Search for the cell housing the specified text and yield its [X, Y] center coordinate. 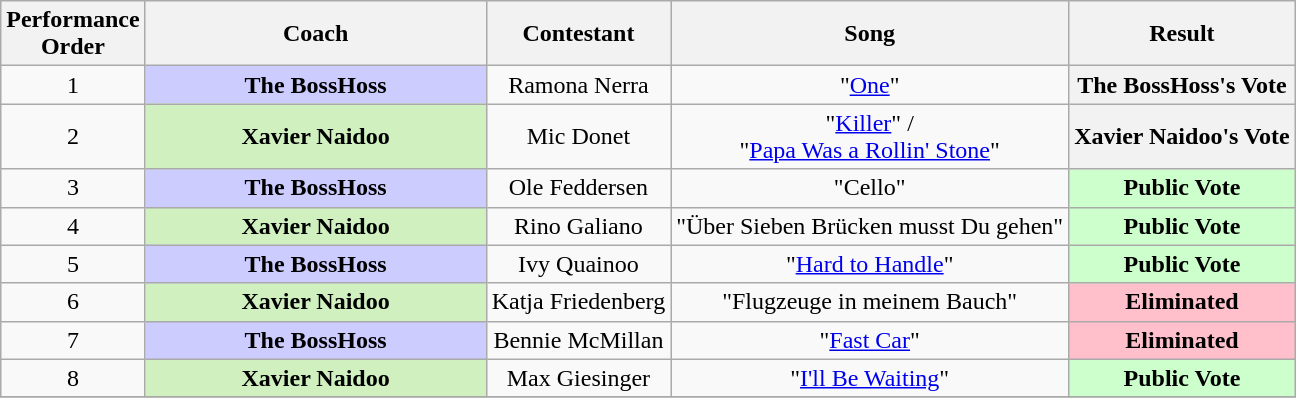
4 [73, 226]
"One" [870, 85]
5 [73, 264]
"Fast Car" [870, 340]
Performance Order [73, 34]
3 [73, 188]
Max Giesinger [578, 378]
7 [73, 340]
"Killer" /"Papa Was a Rollin' Stone" [870, 136]
Mic Donet [578, 136]
Result [1182, 34]
1 [73, 85]
Ramona Nerra [578, 85]
"Hard to Handle" [870, 264]
The BossHoss's Vote [1182, 85]
2 [73, 136]
Coach [316, 34]
8 [73, 378]
6 [73, 302]
Katja Friedenberg [578, 302]
Song [870, 34]
"Cello" [870, 188]
Contestant [578, 34]
Rino Galiano [578, 226]
"Flugzeuge in meinem Bauch" [870, 302]
Xavier Naidoo's Vote [1182, 136]
"Über Sieben Brücken musst Du gehen" [870, 226]
Ivy Quainoo [578, 264]
"I'll Be Waiting" [870, 378]
Bennie McMillan [578, 340]
Ole Feddersen [578, 188]
